Pinpoint the cell where the given text exists, returning its [x, y] midpoint coordinate. 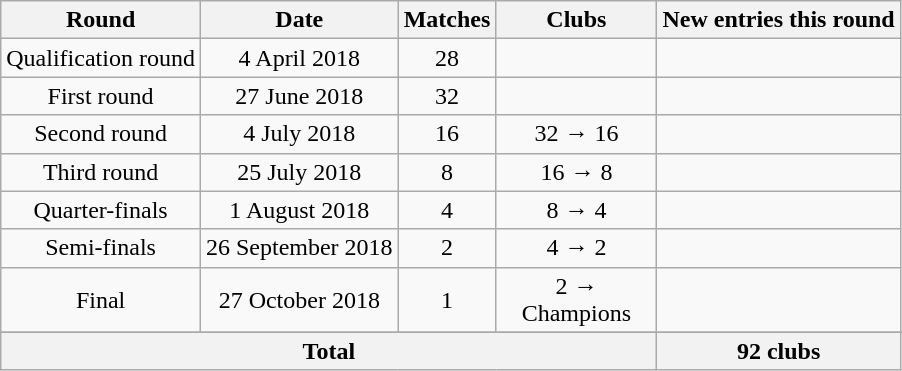
Date [299, 20]
4 July 2018 [299, 134]
4 April 2018 [299, 58]
Semi-finals [101, 248]
Total [329, 351]
28 [447, 58]
1 August 2018 [299, 210]
Clubs [576, 20]
8 [447, 172]
First round [101, 96]
1 [447, 300]
92 clubs [778, 351]
32 [447, 96]
25 July 2018 [299, 172]
4 [447, 210]
4 → 2 [576, 248]
Final [101, 300]
27 October 2018 [299, 300]
2 [447, 248]
16 [447, 134]
8 → 4 [576, 210]
Second round [101, 134]
27 June 2018 [299, 96]
Matches [447, 20]
16 → 8 [576, 172]
Qualification round [101, 58]
2 → Champions [576, 300]
26 September 2018 [299, 248]
32 → 16 [576, 134]
Round [101, 20]
New entries this round [778, 20]
Third round [101, 172]
Quarter-finals [101, 210]
